From the cell containing the given text, extract its center point as [X, Y] coordinate. 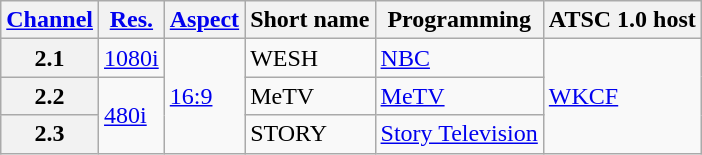
Res. [132, 20]
NBC [459, 58]
WESH [310, 58]
WKCF [622, 96]
2.3 [50, 134]
480i [132, 115]
Story Television [459, 134]
1080i [132, 58]
Aspect [204, 20]
ATSC 1.0 host [622, 20]
STORY [310, 134]
2.2 [50, 96]
Programming [459, 20]
2.1 [50, 58]
Short name [310, 20]
Channel [50, 20]
16:9 [204, 96]
